Extract the (x, y) coordinate from the center of the cell holding the provided text.  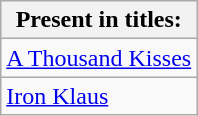
Present in titles: (99, 20)
A Thousand Kisses (99, 58)
Iron Klaus (99, 96)
